From the cell containing the given text, extract its center point as (X, Y) coordinate. 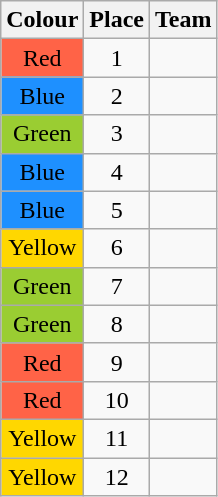
1 (117, 58)
3 (117, 134)
11 (117, 438)
5 (117, 210)
8 (117, 324)
2 (117, 96)
4 (117, 172)
10 (117, 400)
Team (184, 20)
Colour (42, 20)
12 (117, 477)
9 (117, 362)
6 (117, 248)
Place (117, 20)
7 (117, 286)
